Determine the [X, Y] coordinate at the center of the cell enclosing the given text.  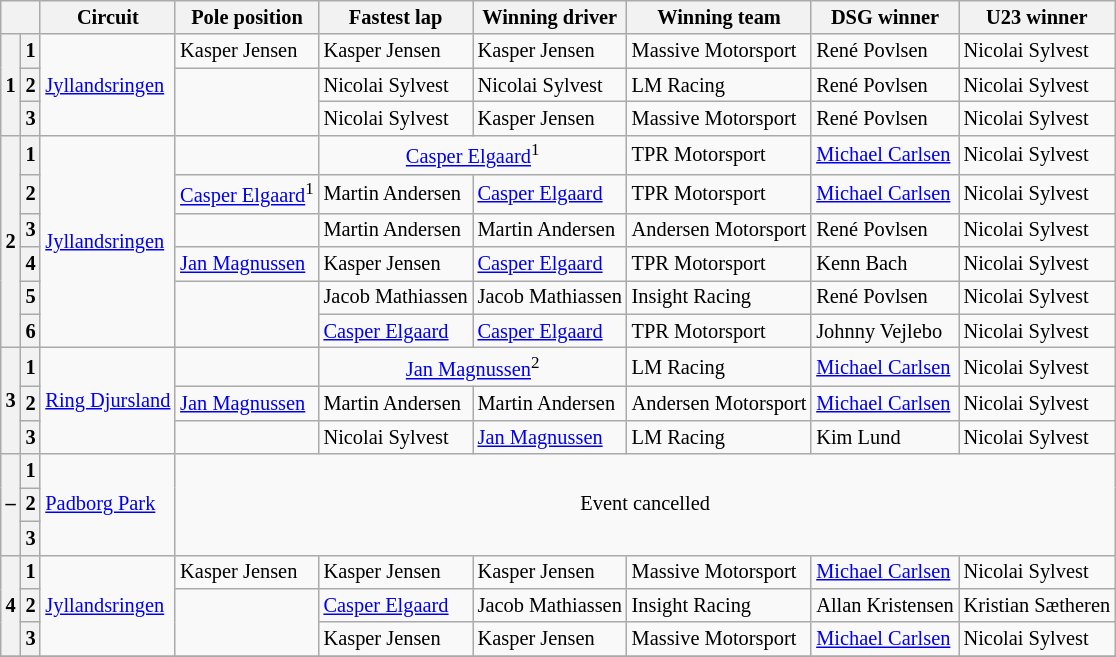
DSG winner [884, 17]
Kristian Sætheren [1037, 605]
Winning team [720, 17]
Kim Lund [884, 437]
Padborg Park [108, 504]
Circuit [108, 17]
Jan Magnussen2 [473, 368]
– [11, 504]
Event cancelled [645, 504]
Ring Djursland [108, 401]
Johnny Vejlebo [884, 331]
U23 winner [1037, 17]
Allan Kristensen [884, 605]
6 [31, 331]
Winning driver [550, 17]
Kenn Bach [884, 264]
Fastest lap [396, 17]
Pole position [246, 17]
5 [31, 297]
